Identify which cell holds the provided text, then report its [X, Y] central coordinate. 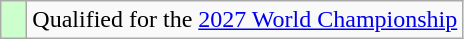
Qualified for the 2027 World Championship [245, 20]
